Pinpoint the cell where the given text exists, returning its [x, y] midpoint coordinate. 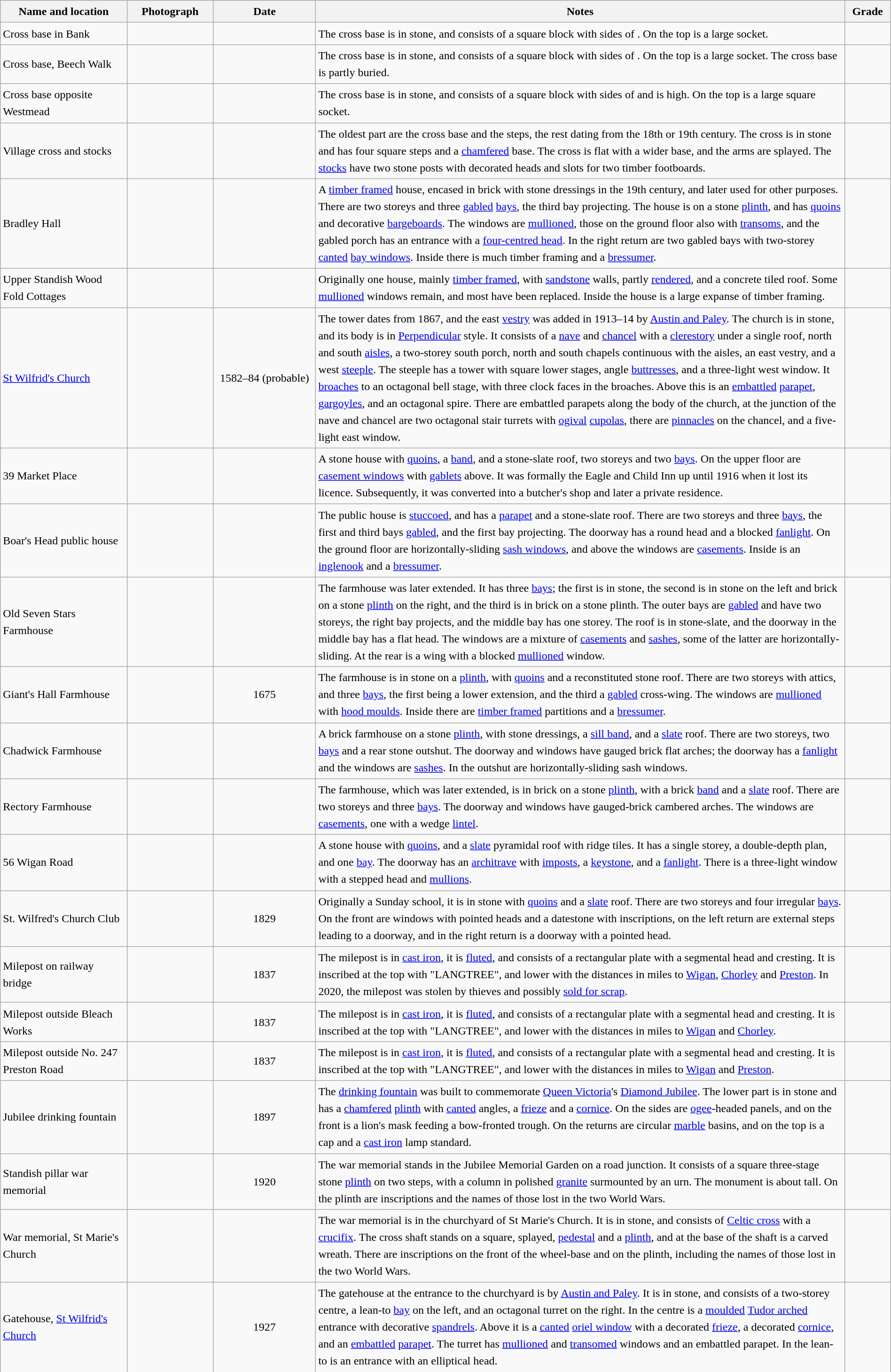
Cross base opposite Westmead [64, 103]
Cross base, Beech Walk [64, 64]
Boar's Head public house [64, 541]
Bradley Hall [64, 224]
The cross base is in stone, and consists of a square block with sides of . On the top is a large socket. [580, 34]
St. Wilfred's Church Club [64, 918]
Photograph [170, 11]
1675 [265, 695]
Upper Standish Wood Fold Cottages [64, 288]
Jubilee drinking fountain [64, 1117]
Milepost on railway bridge [64, 975]
56 Wigan Road [64, 863]
1582–84 (probable) [265, 378]
1829 [265, 918]
Notes [580, 11]
War memorial, St Marie's Church [64, 1246]
Old Seven Stars Farmhouse [64, 621]
Village cross and stocks [64, 150]
Milepost outside No. 247 Preston Road [64, 1061]
Milepost outside Bleach Works [64, 1022]
Standish pillar war memorial [64, 1182]
1927 [265, 1327]
The cross base is in stone, and consists of a square block with sides of and is high. On the top is a large square socket. [580, 103]
39 Market Place [64, 476]
Chadwick Farmhouse [64, 751]
The cross base is in stone, and consists of a square block with sides of . On the top is a large socket. The cross base is partly buried. [580, 64]
St Wilfrid's Church [64, 378]
Cross base in Bank [64, 34]
1920 [265, 1182]
1897 [265, 1117]
Date [265, 11]
Gatehouse, St Wilfrid's Church [64, 1327]
Rectory Farmhouse [64, 807]
Giant's Hall Farmhouse [64, 695]
Name and location [64, 11]
Grade [868, 11]
